Scan for the cell matching the given text and deliver its (x, y) coordinate at center. 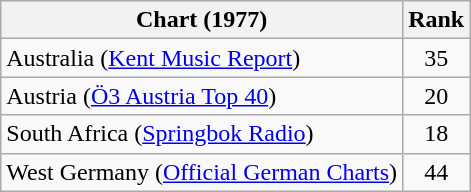
Austria (Ö3 Austria Top 40) (202, 96)
Chart (1977) (202, 20)
18 (436, 134)
South Africa (Springbok Radio) (202, 134)
Rank (436, 20)
20 (436, 96)
Australia (Kent Music Report) (202, 58)
44 (436, 172)
West Germany (Official German Charts) (202, 172)
35 (436, 58)
